From the cell containing the given text, extract its center point as (X, Y) coordinate. 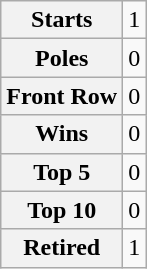
Front Row (62, 96)
Starts (62, 20)
Wins (62, 134)
Top 10 (62, 210)
Retired (62, 248)
Top 5 (62, 172)
Poles (62, 58)
